For the text-containing cell, return its midpoint in [x, y] coordinate format. 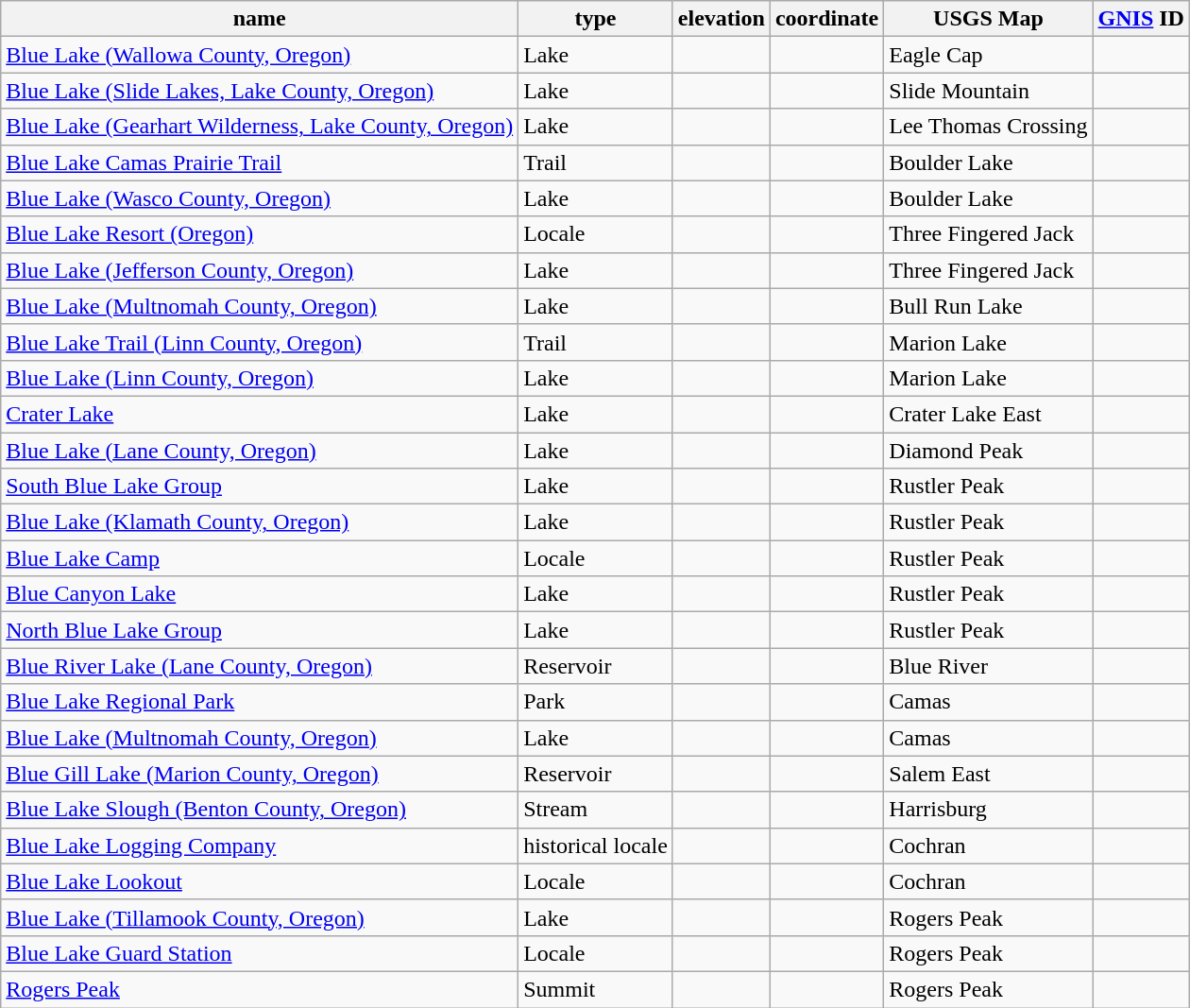
Slide Mountain [988, 91]
Lee Thomas Crossing [988, 127]
Diamond Peak [988, 451]
Crater Lake East [988, 414]
South Blue Lake Group [260, 487]
Blue Lake (Tillamook County, Oregon) [260, 917]
Bull Run Lake [988, 306]
Eagle Cap [988, 55]
Blue River Lake (Lane County, Oregon) [260, 666]
Crater Lake [260, 414]
GNIS ID [1141, 19]
Blue Lake Camp [260, 558]
historical locale [596, 846]
Salem East [988, 774]
Blue Lake (Wasco County, Oregon) [260, 198]
elevation [722, 19]
Blue Lake (Gearhart Wilderness, Lake County, Oregon) [260, 127]
name [260, 19]
Blue Lake (Lane County, Oregon) [260, 451]
Blue Lake Guard Station [260, 953]
USGS Map [988, 19]
Blue Lake Trail (Linn County, Oregon) [260, 342]
Blue Lake Camas Prairie Trail [260, 162]
North Blue Lake Group [260, 630]
Summit [596, 989]
Park [596, 702]
Blue Canyon Lake [260, 594]
Blue Lake Slough (Benton County, Oregon) [260, 810]
Blue Lake (Klamath County, Oregon) [260, 522]
coordinate [826, 19]
Blue Lake (Wallowa County, Oregon) [260, 55]
Blue Lake (Jefferson County, Oregon) [260, 270]
Blue Lake (Slide Lakes, Lake County, Oregon) [260, 91]
Harrisburg [988, 810]
Blue Lake Resort (Oregon) [260, 234]
Blue Lake Regional Park [260, 702]
type [596, 19]
Blue Lake (Linn County, Oregon) [260, 378]
Blue River [988, 666]
Stream [596, 810]
Blue Gill Lake (Marion County, Oregon) [260, 774]
Blue Lake Lookout [260, 881]
Blue Lake Logging Company [260, 846]
